Extract the [X, Y] coordinate from the center of the cell holding the provided text.  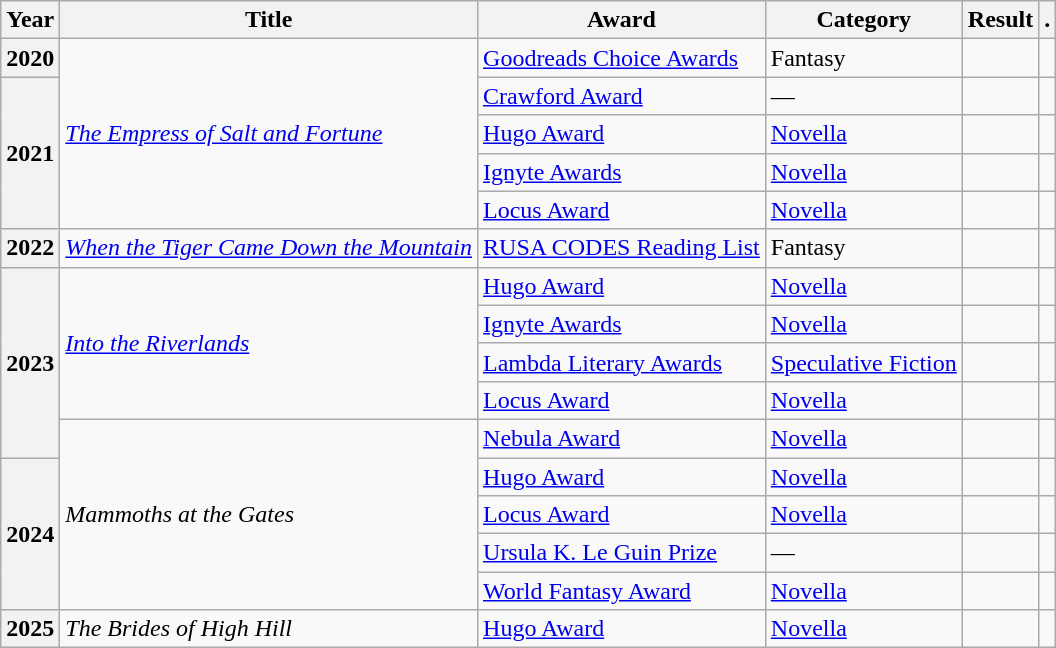
. [1048, 20]
RUSA CODES Reading List [622, 248]
Mammoths at the Gates [269, 514]
Nebula Award [622, 438]
2023 [30, 362]
Result [1000, 20]
Award [622, 20]
Crawford Award [622, 96]
Category [864, 20]
The Brides of High Hill [269, 629]
2020 [30, 58]
World Fantasy Award [622, 591]
Title [269, 20]
Year [30, 20]
2022 [30, 248]
When the Tiger Came Down the Mountain [269, 248]
Ursula K. Le Guin Prize [622, 553]
Goodreads Choice Awards [622, 58]
Into the Riverlands [269, 343]
The Empress of Salt and Fortune [269, 134]
2024 [30, 534]
Lambda Literary Awards [622, 362]
2021 [30, 153]
Speculative Fiction [864, 362]
2025 [30, 629]
